Identify which cell holds the provided text, then report its [X, Y] central coordinate. 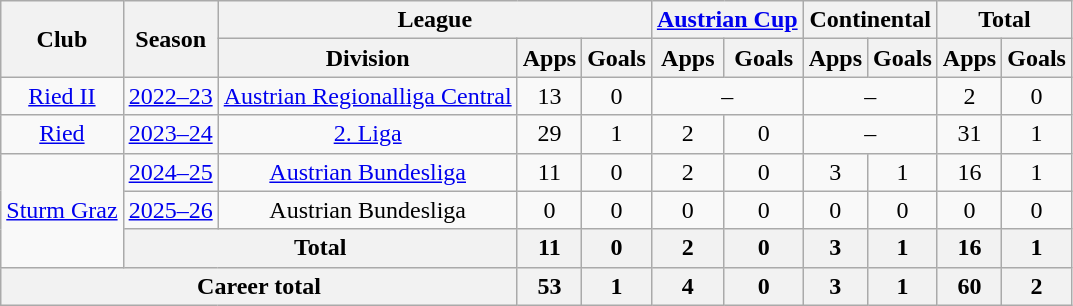
2. Liga [368, 134]
2025–26 [170, 210]
League [434, 20]
Austrian Regionalliga Central [368, 96]
29 [549, 134]
Career total [259, 286]
60 [969, 286]
2022–23 [170, 96]
Sturm Graz [62, 210]
Season [170, 39]
Club [62, 39]
4 [688, 286]
Ried [62, 134]
13 [549, 96]
2024–25 [170, 172]
Division [368, 58]
2023–24 [170, 134]
Continental [870, 20]
Austrian Cup [727, 20]
Ried II [62, 96]
31 [969, 134]
53 [549, 286]
